Return the [X, Y] coordinate for the center point of the cell that contains the specified text.  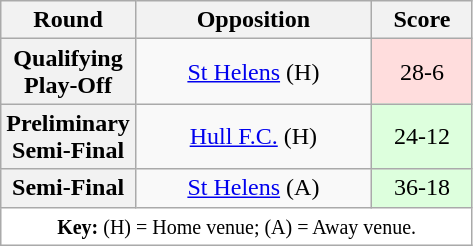
36-18 [422, 188]
Qualifying Play-Off [68, 72]
Preliminary Semi-Final [68, 136]
Opposition [253, 20]
St Helens (H) [253, 72]
St Helens (A) [253, 188]
28-6 [422, 72]
Round [68, 20]
24-12 [422, 136]
Score [422, 20]
Key: (H) = Home venue; (A) = Away venue. [237, 226]
Semi-Final [68, 188]
Hull F.C. (H) [253, 136]
